Find where the given text appears and provide that cell's center as (x, y) coordinate. 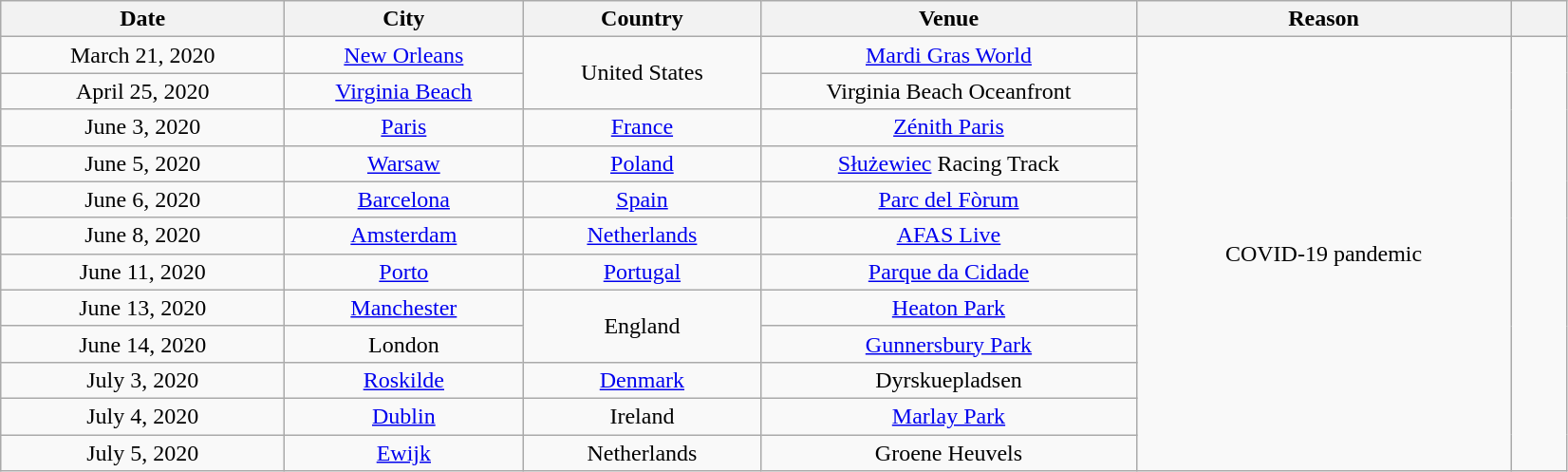
Virginia Beach Oceanfront (949, 91)
Ewijk (404, 453)
Portugal (642, 272)
Denmark (642, 380)
Date (142, 19)
AFAS Live (949, 236)
Roskilde (404, 380)
Zénith Paris (949, 127)
Parc del Fòrum (949, 199)
March 21, 2020 (142, 55)
Dublin (404, 416)
June 6, 2020 (142, 199)
Amsterdam (404, 236)
Parque da Cidade (949, 272)
COVID-19 pandemic (1323, 255)
June 14, 2020 (142, 344)
Spain (642, 199)
April 25, 2020 (142, 91)
United States (642, 73)
Virginia Beach (404, 91)
Venue (949, 19)
Mardi Gras World (949, 55)
Służewiec Racing Track (949, 163)
Gunnersbury Park (949, 344)
June 3, 2020 (142, 127)
Heaton Park (949, 308)
Barcelona (404, 199)
City (404, 19)
Reason (1323, 19)
July 3, 2020 (142, 380)
Manchester (404, 308)
July 5, 2020 (142, 453)
Ireland (642, 416)
June 11, 2020 (142, 272)
France (642, 127)
June 8, 2020 (142, 236)
Warsaw (404, 163)
Country (642, 19)
England (642, 326)
London (404, 344)
June 13, 2020 (142, 308)
Marlay Park (949, 416)
Dyrskuepladsen (949, 380)
Poland (642, 163)
June 5, 2020 (142, 163)
New Orleans (404, 55)
July 4, 2020 (142, 416)
Porto (404, 272)
Groene Heuvels (949, 453)
Paris (404, 127)
